Return the [x, y] coordinate for the center point of the cell that contains the specified text.  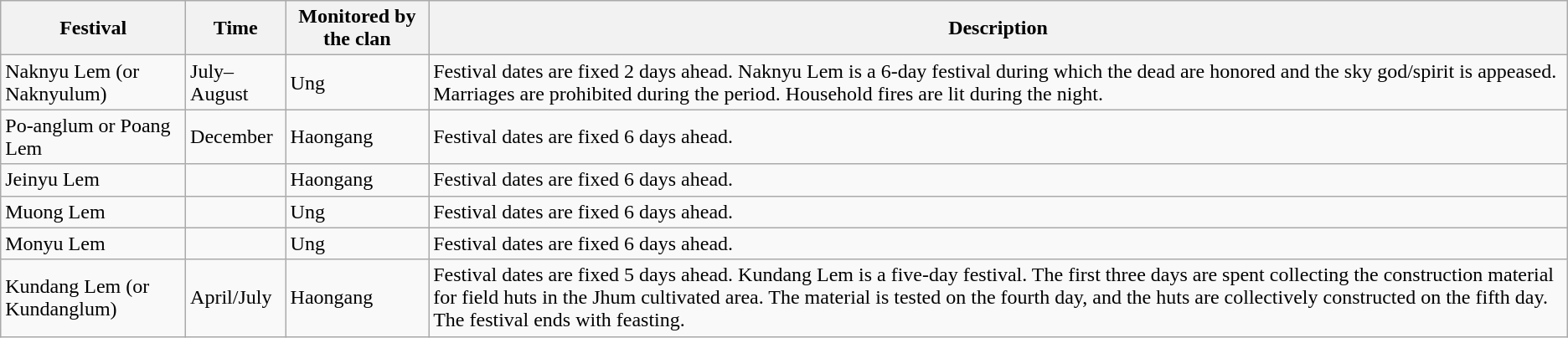
Muong Lem [94, 212]
December [236, 137]
Festival [94, 28]
Po-anglum or Poang Lem [94, 137]
Jeinyu Lem [94, 180]
Monyu Lem [94, 243]
April/July [236, 298]
Monitored by the clan [357, 28]
Naknyu Lem (or Naknyulum) [94, 82]
July–August [236, 82]
Description [998, 28]
Kundang Lem (or Kundanglum) [94, 298]
Time [236, 28]
